Return (x, y) of the center of cell containing provided text 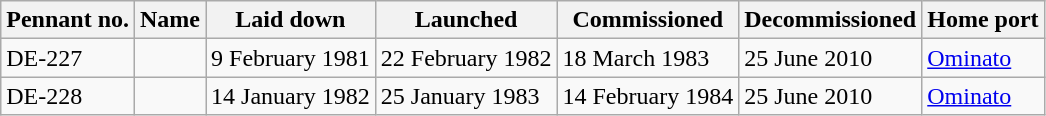
DE-228 (68, 96)
Launched (466, 20)
Home port (983, 20)
Name (170, 20)
25 January 1983 (466, 96)
22 February 1982 (466, 58)
14 February 1984 (648, 96)
Commissioned (648, 20)
Pennant no. (68, 20)
DE-227 (68, 58)
14 January 1982 (291, 96)
Laid down (291, 20)
9 February 1981 (291, 58)
Decommissioned (830, 20)
18 March 1983 (648, 58)
